Return (X, Y) of the center of cell containing provided text 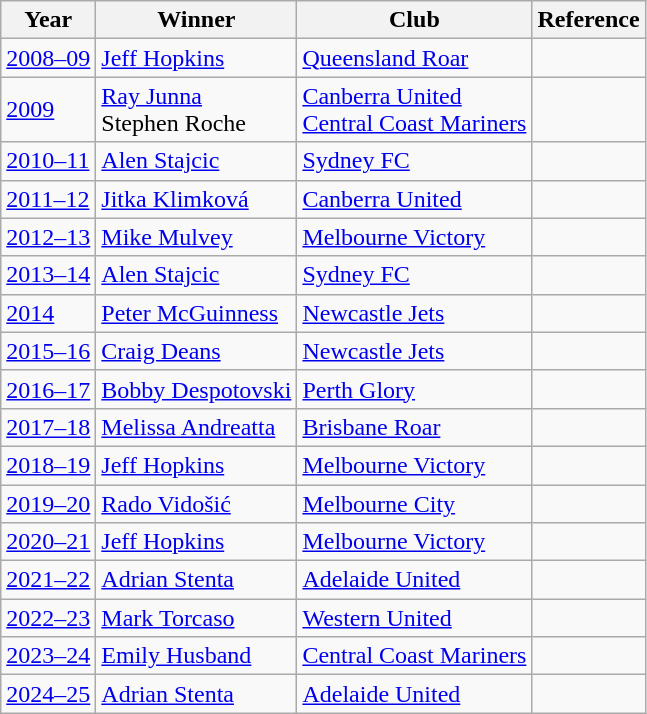
Melbourne City (414, 503)
2011–12 (48, 199)
Year (48, 20)
Canberra United Central Coast Mariners (414, 110)
Ray Junna Stephen Roche (196, 110)
Brisbane Roar (414, 427)
2021–22 (48, 580)
Jitka Klimková (196, 199)
Club (414, 20)
2009 (48, 110)
2014 (48, 313)
2016–17 (48, 389)
Central Coast Mariners (414, 656)
2015–16 (48, 351)
2013–14 (48, 275)
Bobby Despotovski (196, 389)
Rado Vidošić (196, 503)
2008–09 (48, 58)
Canberra United (414, 199)
Reference (588, 20)
Peter McGuinness (196, 313)
Craig Deans (196, 351)
Queensland Roar (414, 58)
2017–18 (48, 427)
2023–24 (48, 656)
Perth Glory (414, 389)
2019–20 (48, 503)
Emily Husband (196, 656)
Mark Torcaso (196, 618)
Mike Mulvey (196, 237)
2020–21 (48, 542)
2018–19 (48, 465)
2010–11 (48, 161)
2012–13 (48, 237)
2024–25 (48, 694)
2022–23 (48, 618)
Melissa Andreatta (196, 427)
Western United (414, 618)
Winner (196, 20)
